Return [X, Y] of the center of cell containing provided text 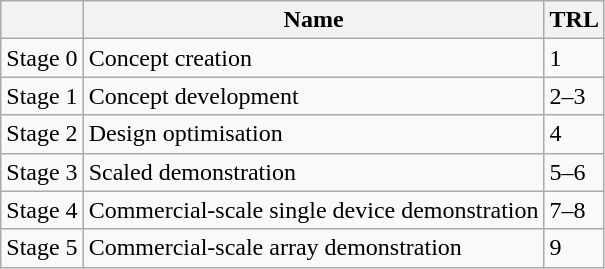
1 [574, 58]
Design optimisation [314, 134]
TRL [574, 20]
2–3 [574, 96]
Commercial-scale array demonstration [314, 248]
Concept creation [314, 58]
7–8 [574, 210]
4 [574, 134]
Stage 3 [42, 172]
9 [574, 248]
Stage 2 [42, 134]
Commercial-scale single device demonstration [314, 210]
Scaled demonstration [314, 172]
5–6 [574, 172]
Stage 1 [42, 96]
Stage 4 [42, 210]
Stage 5 [42, 248]
Concept development [314, 96]
Name [314, 20]
Stage 0 [42, 58]
